Output the [x, y] coordinate of the center of the cell containing the given text.  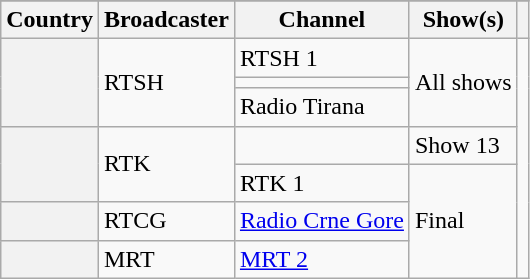
Radio Tirana [322, 107]
Broadcaster [166, 20]
RTK 1 [322, 183]
Final [463, 221]
MRT [166, 259]
Radio Crne Gore [322, 221]
Show(s) [463, 20]
Country [50, 20]
RTCG [166, 221]
Channel [322, 20]
MRT 2 [322, 259]
RTK [166, 164]
All shows [463, 82]
RTSH [166, 82]
Show 13 [463, 145]
RTSH 1 [322, 58]
